Identify which cell holds the provided text, then report its [x, y] central coordinate. 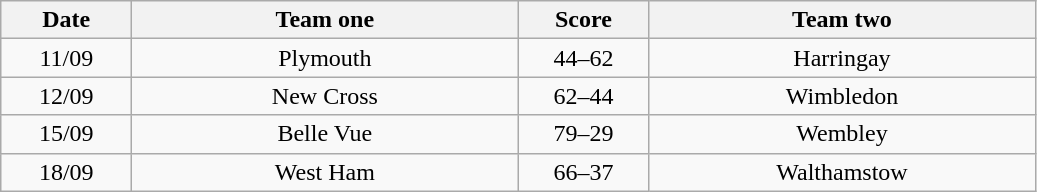
62–44 [584, 96]
New Cross [325, 96]
Walthamstow [842, 172]
18/09 [66, 172]
Wembley [842, 134]
44–62 [584, 58]
Belle Vue [325, 134]
Wimbledon [842, 96]
Plymouth [325, 58]
Score [584, 20]
12/09 [66, 96]
11/09 [66, 58]
15/09 [66, 134]
Date [66, 20]
Team one [325, 20]
West Ham [325, 172]
Team two [842, 20]
66–37 [584, 172]
Harringay [842, 58]
79–29 [584, 134]
